Determine the (X, Y) coordinate at the center of the cell enclosing the given text.  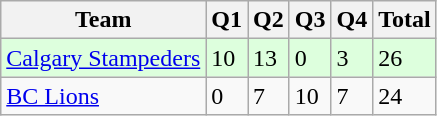
13 (269, 58)
24 (405, 96)
Calgary Stampeders (104, 58)
26 (405, 58)
Q1 (227, 20)
3 (352, 58)
BC Lions (104, 96)
Q2 (269, 20)
Q3 (310, 20)
Team (104, 20)
Q4 (352, 20)
Total (405, 20)
